Return (X, Y) of the center of cell containing provided text 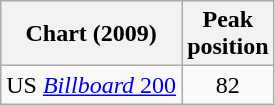
Peakposition (228, 34)
Chart (2009) (92, 34)
82 (228, 85)
US Billboard 200 (92, 85)
